From the cell containing the given text, extract its center point as (X, Y) coordinate. 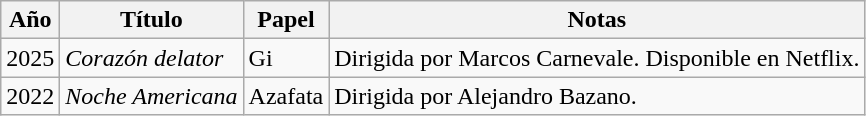
Papel (286, 20)
Azafata (286, 96)
2025 (30, 58)
Año (30, 20)
Dirigida por Alejandro Bazano. (597, 96)
Título (152, 20)
Noche Americana (152, 96)
Gi (286, 58)
2022 (30, 96)
Notas (597, 20)
Dirigida por Marcos Carnevale. Disponible en Netflix. (597, 58)
Corazón delator (152, 58)
